Capture the cell that displays the provided text and extract its [X, Y] central coordinate. 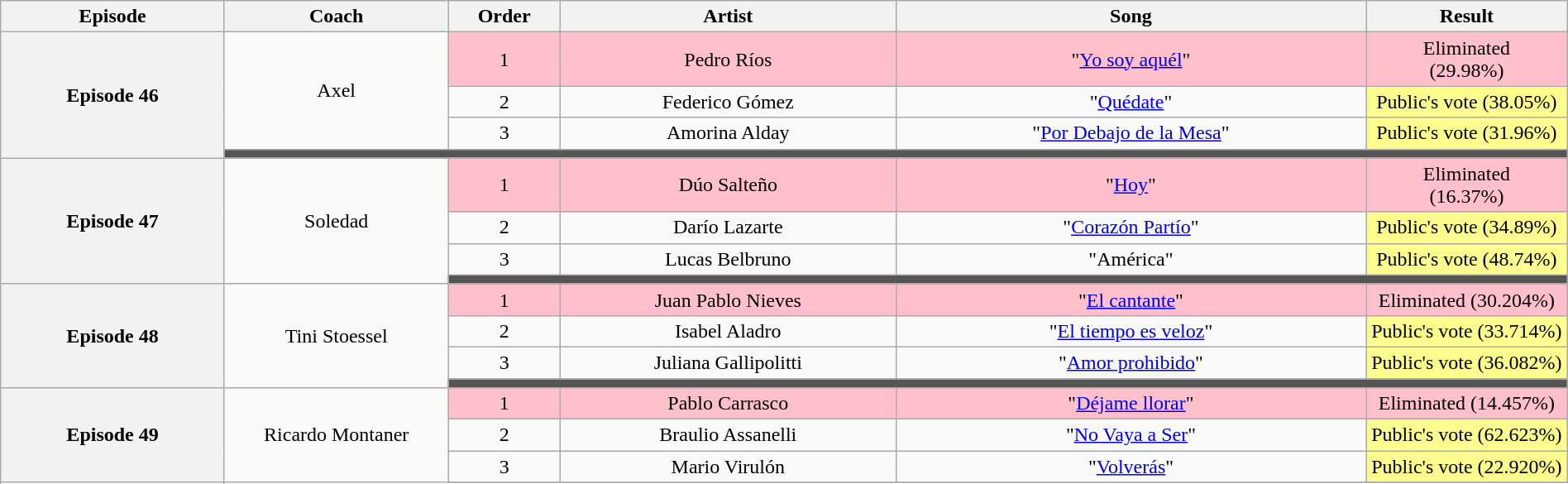
Juliana Gallipolitti [728, 362]
Darío Lazarte [728, 228]
Federico Gómez [728, 102]
Pedro Ríos [728, 60]
Result [1467, 17]
"Quédate" [1131, 102]
Juan Pablo Nieves [728, 300]
Mario Virulón [728, 467]
"Volverás" [1131, 467]
"Yo soy aquél" [1131, 60]
Public's vote (33.714%) [1467, 331]
"No Vaya a Ser" [1131, 435]
Public's vote (34.89%) [1467, 228]
Public's vote (48.74%) [1467, 259]
Braulio Assanelli [728, 435]
Soledad [336, 221]
"Por Debajo de la Mesa" [1131, 133]
"Déjame llorar" [1131, 404]
Pablo Carrasco [728, 404]
"El tiempo es veloz" [1131, 331]
Episode 48 [112, 336]
Episode [112, 17]
"Amor prohibido" [1131, 362]
Song [1131, 17]
Isabel Aladro [728, 331]
Coach [336, 17]
Artist [728, 17]
"El cantante" [1131, 300]
Public's vote (36.082%) [1467, 362]
Lucas Belbruno [728, 259]
Order [504, 17]
Eliminated(16.37%) [1467, 185]
"Hoy" [1131, 185]
Episode 46 [112, 95]
Eliminated (14.457%) [1467, 404]
"América" [1131, 259]
Episode 47 [112, 221]
Public's vote (62.623%) [1467, 435]
Public's vote (38.05%) [1467, 102]
Episode 49 [112, 435]
Eliminated(29.98%) [1467, 60]
Axel [336, 91]
Public's vote (22.920%) [1467, 467]
Public's vote (31.96%) [1467, 133]
Dúo Salteño [728, 185]
Ricardo Montaner [336, 435]
"Corazón Partío" [1131, 228]
Amorina Alday [728, 133]
Tini Stoessel [336, 336]
Eliminated (30.204%) [1467, 300]
